Scan for the cell matching the given text and deliver its (x, y) coordinate at center. 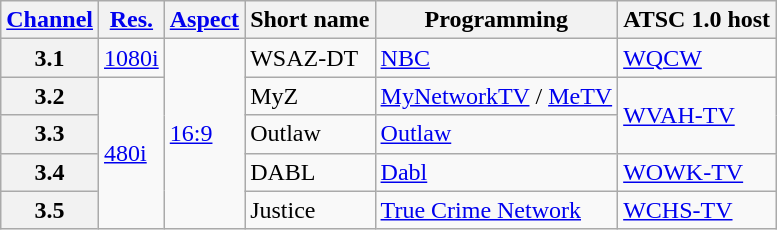
3.2 (50, 96)
WCHS-TV (697, 210)
WSAZ-DT (310, 58)
MyZ (310, 96)
16:9 (204, 134)
NBC (496, 58)
Justice (310, 210)
Short name (310, 20)
Aspect (204, 20)
3.5 (50, 210)
3.1 (50, 58)
3.4 (50, 172)
WOWK-TV (697, 172)
ATSC 1.0 host (697, 20)
Channel (50, 20)
MyNetworkTV / MeTV (496, 96)
1080i (132, 58)
Programming (496, 20)
True Crime Network (496, 210)
DABL (310, 172)
WVAH-TV (697, 115)
Res. (132, 20)
Dabl (496, 172)
3.3 (50, 134)
480i (132, 153)
WQCW (697, 58)
